Extract the (X, Y) coordinate from the center of the cell holding the provided text.  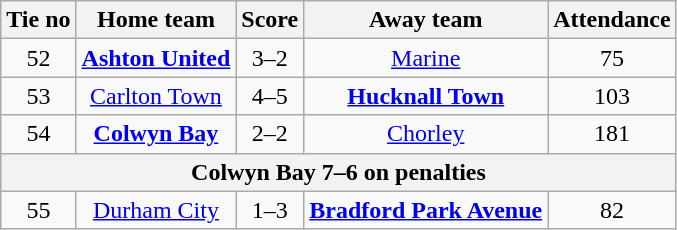
Colwyn Bay 7–6 on penalties (338, 172)
82 (612, 210)
Away team (426, 20)
53 (38, 96)
Ashton United (156, 58)
3–2 (270, 58)
52 (38, 58)
Score (270, 20)
Home team (156, 20)
Carlton Town (156, 96)
75 (612, 58)
55 (38, 210)
Bradford Park Avenue (426, 210)
Hucknall Town (426, 96)
Colwyn Bay (156, 134)
54 (38, 134)
1–3 (270, 210)
2–2 (270, 134)
103 (612, 96)
Marine (426, 58)
4–5 (270, 96)
Attendance (612, 20)
181 (612, 134)
Tie no (38, 20)
Durham City (156, 210)
Chorley (426, 134)
